Find where the given text appears and provide that cell's center as (X, Y) coordinate. 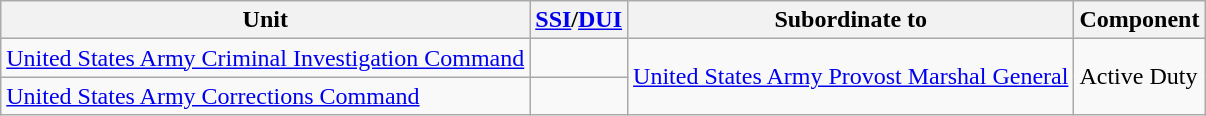
Active Duty (1140, 77)
United States Army Corrections Command (266, 96)
Unit (266, 20)
Subordinate to (851, 20)
Component (1140, 20)
United States Army Provost Marshal General (851, 77)
United States Army Criminal Investigation Command (266, 58)
SSI/DUI (579, 20)
